Determine the [X, Y] coordinate at the center of the cell enclosing the given text.  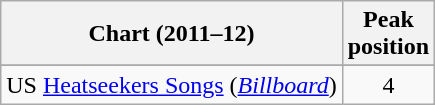
Chart (2011–12) [172, 34]
US Heatseekers Songs (Billboard) [172, 85]
4 [388, 85]
Peakposition [388, 34]
